Find where the given text appears and provide that cell's center as [X, Y] coordinate. 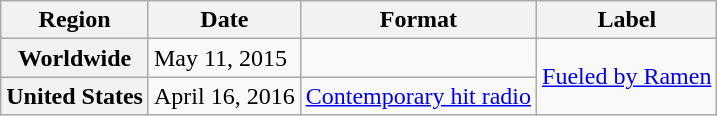
Fueled by Ramen [627, 77]
Format [418, 20]
April 16, 2016 [224, 96]
Contemporary hit radio [418, 96]
Label [627, 20]
Region [75, 20]
May 11, 2015 [224, 58]
Worldwide [75, 58]
United States [75, 96]
Date [224, 20]
